Detect which cell encompasses the target text, then output its (X, Y) center coordinate. 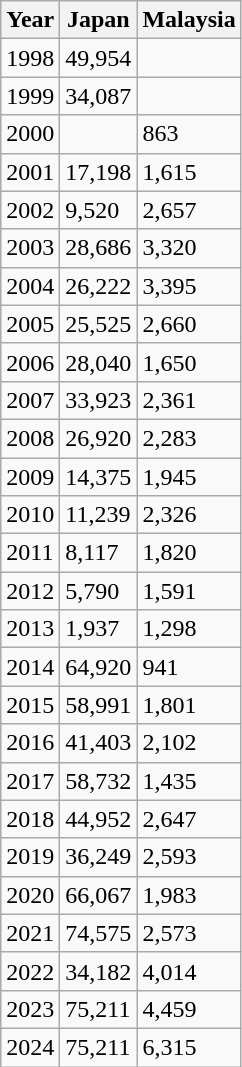
Japan (98, 20)
3,395 (189, 286)
28,040 (98, 362)
1,983 (189, 895)
2,573 (189, 933)
41,403 (98, 743)
1,937 (98, 629)
1,820 (189, 553)
2,647 (189, 819)
2023 (30, 1009)
2003 (30, 248)
2021 (30, 933)
1,615 (189, 172)
2015 (30, 705)
1999 (30, 96)
2022 (30, 971)
2018 (30, 819)
17,198 (98, 172)
2004 (30, 286)
1998 (30, 58)
1,298 (189, 629)
863 (189, 134)
2007 (30, 400)
Year (30, 20)
2009 (30, 477)
1,801 (189, 705)
6,315 (189, 1047)
14,375 (98, 477)
2,660 (189, 324)
2016 (30, 743)
2,283 (189, 438)
28,686 (98, 248)
1,435 (189, 781)
2001 (30, 172)
2,326 (189, 515)
26,222 (98, 286)
33,923 (98, 400)
2012 (30, 591)
74,575 (98, 933)
25,525 (98, 324)
2024 (30, 1047)
2,657 (189, 210)
2019 (30, 857)
34,087 (98, 96)
66,067 (98, 895)
1,945 (189, 477)
2010 (30, 515)
1,591 (189, 591)
58,732 (98, 781)
2006 (30, 362)
64,920 (98, 667)
2011 (30, 553)
4,459 (189, 1009)
2,361 (189, 400)
26,920 (98, 438)
11,239 (98, 515)
941 (189, 667)
58,991 (98, 705)
34,182 (98, 971)
Malaysia (189, 20)
44,952 (98, 819)
2017 (30, 781)
2014 (30, 667)
2005 (30, 324)
49,954 (98, 58)
2,593 (189, 857)
4,014 (189, 971)
3,320 (189, 248)
2002 (30, 210)
36,249 (98, 857)
5,790 (98, 591)
2013 (30, 629)
2008 (30, 438)
8,117 (98, 553)
1,650 (189, 362)
2020 (30, 895)
9,520 (98, 210)
2000 (30, 134)
2,102 (189, 743)
